Capture the cell that displays the provided text and extract its [X, Y] central coordinate. 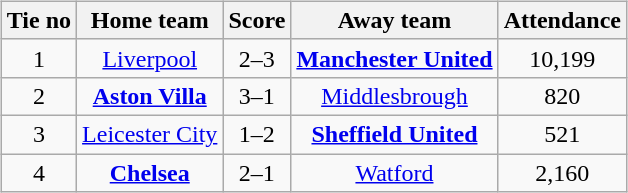
Leicester City [150, 134]
Tie no [38, 20]
Manchester United [394, 58]
4 [38, 173]
Score [257, 20]
2–3 [257, 58]
2–1 [257, 173]
2 [38, 96]
521 [562, 134]
Middlesbrough [394, 96]
Watford [394, 173]
Home team [150, 20]
820 [562, 96]
3–1 [257, 96]
Liverpool [150, 58]
Away team [394, 20]
Sheffield United [394, 134]
1–2 [257, 134]
1 [38, 58]
3 [38, 134]
Chelsea [150, 173]
Aston Villa [150, 96]
10,199 [562, 58]
Attendance [562, 20]
2,160 [562, 173]
